Return the [X, Y] coordinate for the center point of the cell that contains the specified text.  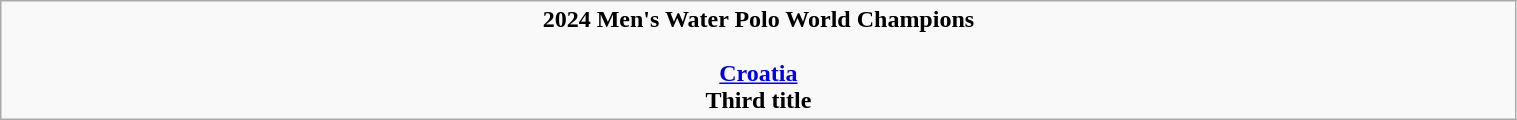
2024 Men's Water Polo World ChampionsCroatiaThird title [758, 60]
